Scan for the cell matching the given text and deliver its [X, Y] coordinate at center. 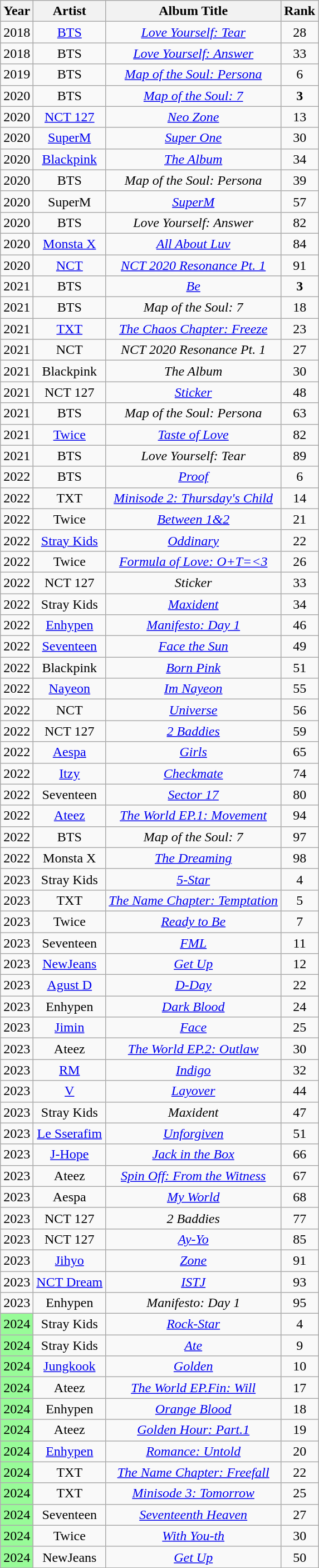
The Dreaming [194, 858]
5 [300, 900]
Jimin [70, 1028]
39 [300, 180]
57 [300, 201]
Sector 17 [194, 795]
19 [300, 1430]
12 [300, 964]
The Chaos Chapter: Freeze [194, 329]
Face the Sun [194, 647]
Neo Zone [194, 117]
Ay-Yo [194, 1239]
Im Nayeon [194, 689]
FML [194, 943]
74 [300, 773]
Between 1&2 [194, 519]
Be [194, 287]
49 [300, 647]
Minisode 3: Tomorrow [194, 1493]
10 [300, 1367]
Face [194, 1028]
2019 [17, 75]
Rank [300, 11]
46 [300, 625]
Album Title [194, 11]
Year [17, 11]
65 [300, 752]
Taste of Love [194, 435]
The World EP.2: Outlaw [194, 1049]
Jihyo [70, 1260]
97 [300, 837]
Le Sserafim [70, 1133]
Spin Off: From the Witness [194, 1176]
Rock-Star [194, 1324]
RM [70, 1070]
13 [300, 117]
5-Star [194, 879]
ISTJ [194, 1281]
Universe [194, 710]
Nayeon [70, 689]
28 [300, 32]
Formula of Love: O+T=<3 [194, 561]
Minisode 2: Thursday's Child [194, 498]
The Name Chapter: Freefall [194, 1472]
Seventeenth Heaven [194, 1515]
Golden [194, 1367]
J-Hope [70, 1155]
59 [300, 731]
Proof [194, 477]
98 [300, 858]
Artist [70, 11]
77 [300, 1218]
Ready to Be [194, 921]
Super One [194, 138]
7 [300, 921]
21 [300, 519]
66 [300, 1155]
47 [300, 1112]
11 [300, 943]
93 [300, 1281]
17 [300, 1388]
Indigo [194, 1070]
Dark Blood [194, 1007]
20 [300, 1451]
D-Day [194, 985]
The World EP.1: Movement [194, 816]
Jungkook [70, 1367]
55 [300, 689]
NCT Dream [70, 1281]
Ate [194, 1345]
56 [300, 710]
The World EP.Fin: Will [194, 1388]
Layover [194, 1091]
Golden Hour: Part.1 [194, 1430]
50 [300, 1557]
Orange Blood [194, 1409]
85 [300, 1239]
Unforgiven [194, 1133]
9 [300, 1345]
14 [300, 498]
48 [300, 392]
With You-th [194, 1536]
68 [300, 1197]
26 [300, 561]
63 [300, 413]
Itzy [70, 773]
94 [300, 816]
95 [300, 1303]
44 [300, 1091]
84 [300, 244]
Romance: Untold [194, 1451]
32 [300, 1070]
Checkmate [194, 773]
Jack in the Box [194, 1155]
23 [300, 329]
Zone [194, 1260]
80 [300, 795]
Born Pink [194, 668]
24 [300, 1007]
V [70, 1091]
89 [300, 456]
67 [300, 1176]
The Name Chapter: Temptation [194, 900]
Oddinary [194, 540]
Agust D [70, 985]
My World [194, 1197]
Girls [194, 752]
All About Luv [194, 244]
